Detect which cell encompasses the target text, then output its [x, y] center coordinate. 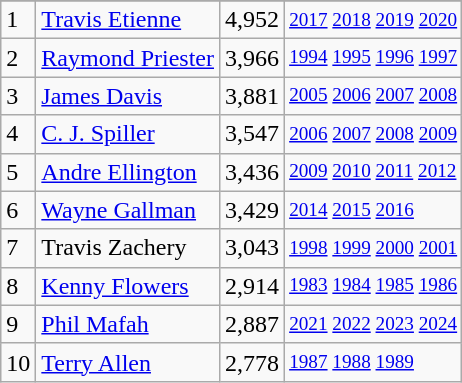
2021 2022 2023 2024 [374, 324]
6 [18, 210]
Terry Allen [128, 362]
Travis Etienne [128, 20]
4,952 [252, 20]
1987 1988 1989 [374, 362]
2005 2006 2007 2008 [374, 96]
3,436 [252, 172]
1998 1999 2000 2001 [374, 248]
10 [18, 362]
2009 2010 2011 2012 [374, 172]
C. J. Spiller [128, 134]
3,043 [252, 248]
Travis Zachery [128, 248]
8 [18, 286]
9 [18, 324]
Phil Mafah [128, 324]
7 [18, 248]
3,966 [252, 58]
3,881 [252, 96]
Raymond Priester [128, 58]
Andre Ellington [128, 172]
1 [18, 20]
3 [18, 96]
2,914 [252, 286]
4 [18, 134]
5 [18, 172]
2,887 [252, 324]
2 [18, 58]
3,429 [252, 210]
James Davis [128, 96]
2014 2015 2016 [374, 210]
Wayne Gallman [128, 210]
2006 2007 2008 2009 [374, 134]
2017 2018 2019 2020 [374, 20]
1994 1995 1996 1997 [374, 58]
2,778 [252, 362]
3,547 [252, 134]
Kenny Flowers [128, 286]
1983 1984 1985 1986 [374, 286]
